Locate the cell with the specified text and output its (X, Y) center coordinate. 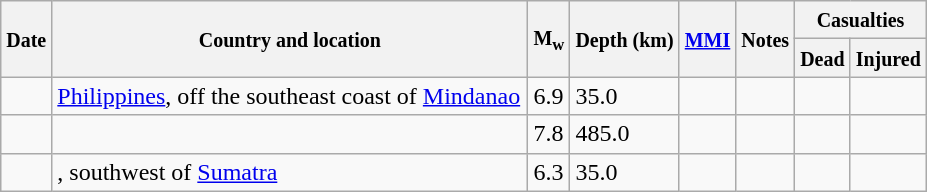
7.8 (549, 134)
Casualties (861, 20)
6.3 (549, 172)
Philippines, off the southeast coast of Mindanao (290, 96)
Mw (549, 39)
6.9 (549, 96)
Date (26, 39)
, southwest of Sumatra (290, 172)
Injured (888, 58)
Country and location (290, 39)
Dead (823, 58)
MMI (708, 39)
Depth (km) (624, 39)
Notes (766, 39)
485.0 (624, 134)
